Pinpoint the cell where the given text exists, returning its (x, y) midpoint coordinate. 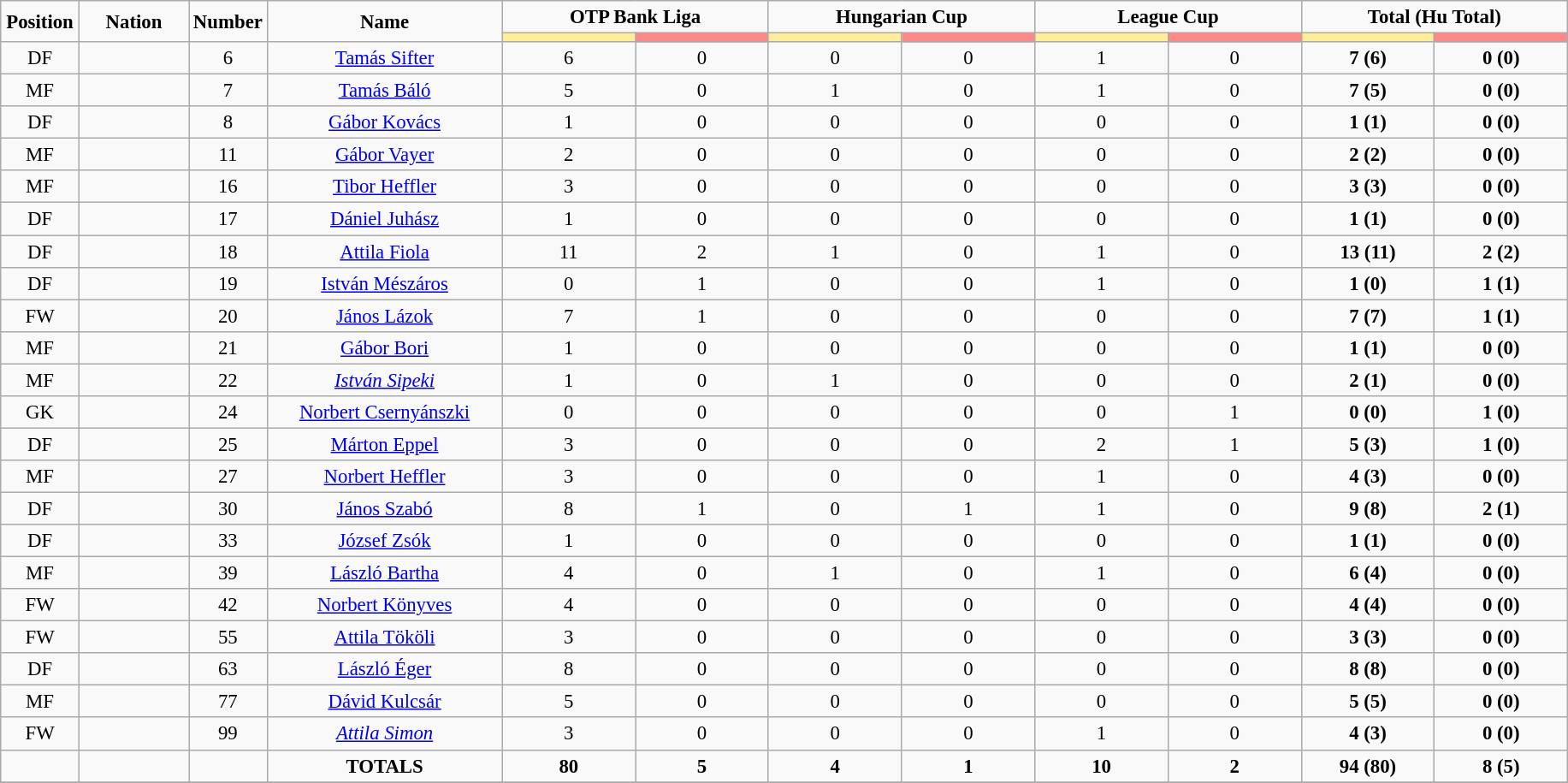
22 (228, 380)
János Szabó (385, 508)
7 (6) (1368, 58)
63 (228, 669)
80 (569, 766)
GK (40, 412)
Gábor Vayer (385, 155)
Gábor Kovács (385, 122)
Hungarian Cup (902, 17)
6 (4) (1368, 573)
Dániel Juhász (385, 219)
24 (228, 412)
7 (7) (1368, 316)
55 (228, 638)
25 (228, 444)
21 (228, 347)
94 (80) (1368, 766)
5 (3) (1368, 444)
István Sipeki (385, 380)
7 (5) (1368, 91)
Position (40, 21)
30 (228, 508)
4 (4) (1368, 605)
9 (8) (1368, 508)
László Bartha (385, 573)
Attila Tököli (385, 638)
Name (385, 21)
Nation (133, 21)
István Mészáros (385, 283)
8 (5) (1501, 766)
16 (228, 187)
33 (228, 541)
Norbert Heffler (385, 477)
13 (11) (1368, 252)
János Lázok (385, 316)
10 (1102, 766)
77 (228, 702)
18 (228, 252)
Márton Eppel (385, 444)
Tamás Sifter (385, 58)
39 (228, 573)
Attila Fiola (385, 252)
17 (228, 219)
Norbert Csernyánszki (385, 412)
42 (228, 605)
László Éger (385, 669)
Gábor Bori (385, 347)
Attila Simon (385, 734)
League Cup (1169, 17)
27 (228, 477)
Number (228, 21)
Dávid Kulcsár (385, 702)
Norbert Könyves (385, 605)
99 (228, 734)
8 (8) (1368, 669)
19 (228, 283)
Tamás Báló (385, 91)
20 (228, 316)
TOTALS (385, 766)
5 (5) (1368, 702)
József Zsók (385, 541)
Total (Hu Total) (1435, 17)
Tibor Heffler (385, 187)
OTP Bank Liga (635, 17)
